From the cell containing the given text, extract its center point as [X, Y] coordinate. 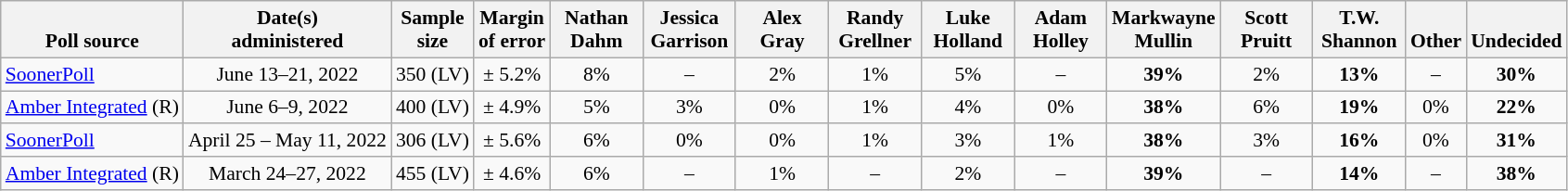
JessicaGarrison [689, 30]
April 25 – May 11, 2022 [287, 141]
Samplesize [432, 30]
13% [1359, 74]
31% [1516, 141]
455 (LV) [432, 173]
22% [1516, 108]
ScottPruitt [1267, 30]
8% [596, 74]
19% [1359, 108]
14% [1359, 173]
AlexGray [782, 30]
306 (LV) [432, 141]
± 4.6% [512, 173]
June 6–9, 2022 [287, 108]
350 (LV) [432, 74]
± 5.2% [512, 74]
RandyGrellner [875, 30]
MarkwayneMullin [1164, 30]
16% [1359, 141]
4% [968, 108]
400 (LV) [432, 108]
T.W.Shannon [1359, 30]
Marginof error [512, 30]
March 24–27, 2022 [287, 173]
AdamHolley [1061, 30]
LukeHolland [968, 30]
± 5.6% [512, 141]
June 13–21, 2022 [287, 74]
NathanDahm [596, 30]
± 4.9% [512, 108]
Date(s)administered [287, 30]
Poll source [93, 30]
Other [1435, 30]
Undecided [1516, 30]
30% [1516, 74]
